Output the (x, y) coordinate of the center of the cell containing the given text.  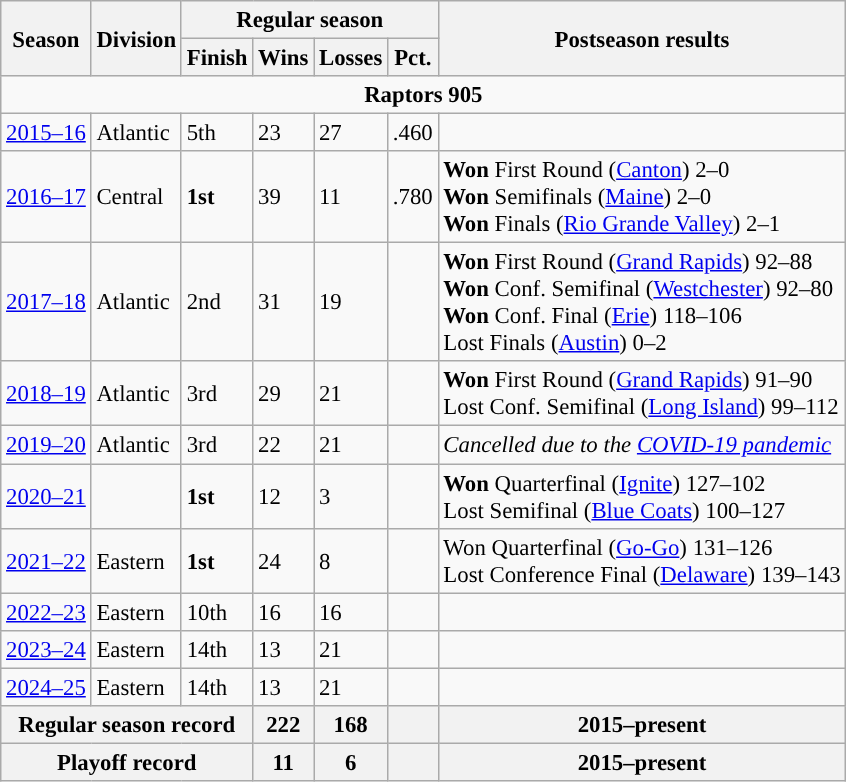
5th (216, 133)
22 (284, 445)
Won Quarterfinal (Go-Go) 131–126Lost Conference Final (Delaware) 139–143 (642, 560)
Wins (284, 58)
8 (351, 560)
Regular season record (127, 725)
2016–17 (46, 197)
10th (216, 612)
2018–19 (46, 394)
2015–16 (46, 133)
31 (284, 302)
39 (284, 197)
3 (351, 496)
2023–24 (46, 649)
2019–20 (46, 445)
23 (284, 133)
Postseason results (642, 38)
.460 (413, 133)
.780 (413, 197)
2021–22 (46, 560)
2022–23 (46, 612)
2017–18 (46, 302)
2020–21 (46, 496)
Regular season (310, 20)
Won First Round (Grand Rapids) 92–88Won Conf. Semifinal (Westchester) 92–80Won Conf. Final (Erie) 118–106Lost Finals (Austin) 0–2 (642, 302)
2024–25 (46, 687)
12 (284, 496)
6 (351, 762)
Raptors 905 (424, 95)
Central (136, 197)
29 (284, 394)
24 (284, 560)
19 (351, 302)
27 (351, 133)
Pct. (413, 58)
Division (136, 38)
Cancelled due to the COVID-19 pandemic (642, 445)
Won First Round (Grand Rapids) 91–90Lost Conf. Semifinal (Long Island) 99–112 (642, 394)
222 (284, 725)
Playoff record (127, 762)
168 (351, 725)
Losses (351, 58)
Season (46, 38)
Won First Round (Canton) 2–0Won Semifinals (Maine) 2–0Won Finals (Rio Grande Valley) 2–1 (642, 197)
Finish (216, 58)
Won Quarterfinal (Ignite) 127–102Lost Semifinal (Blue Coats) 100–127 (642, 496)
2nd (216, 302)
